Provide the (x, y) coordinate of the cell's center where the given text is located.  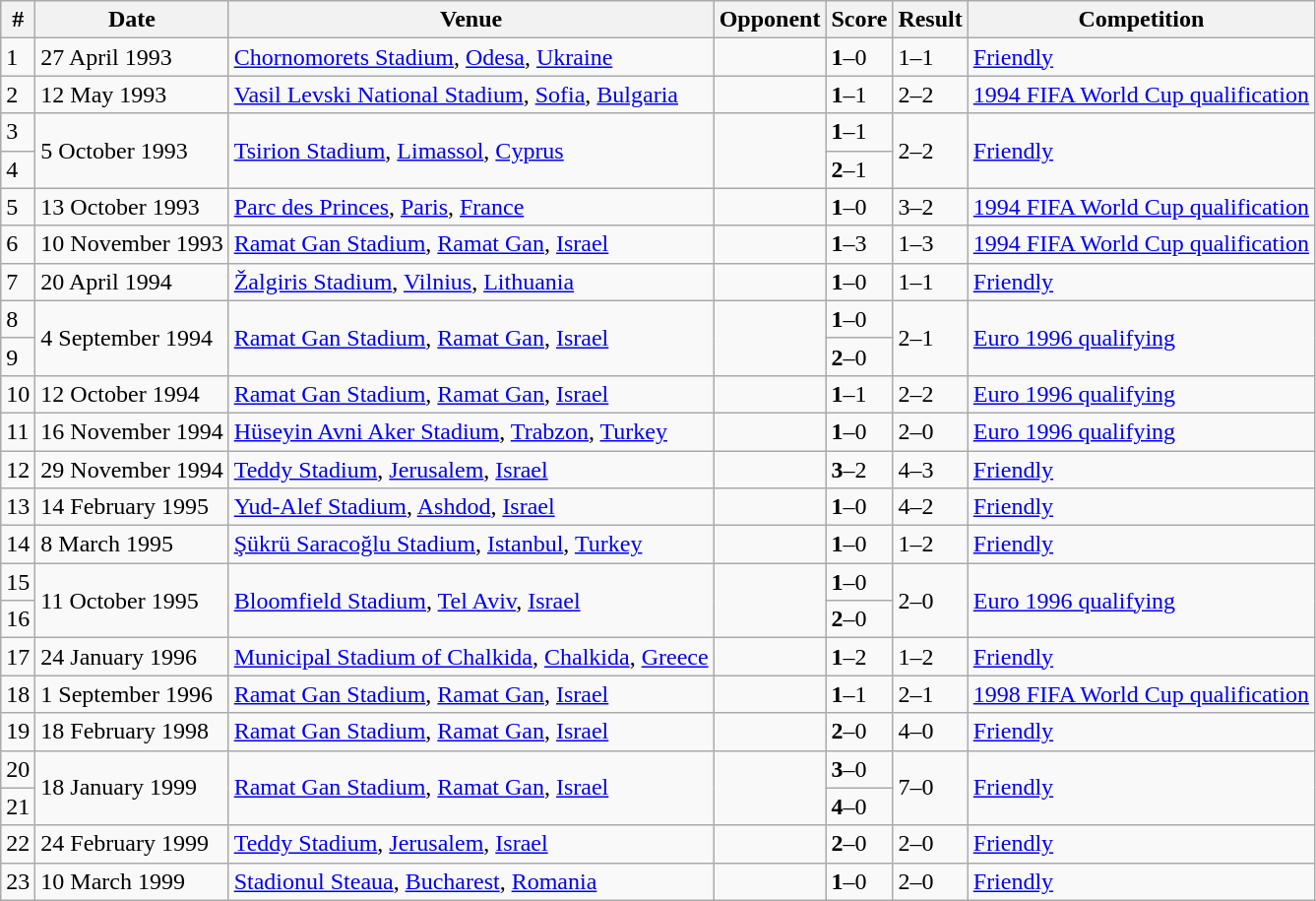
18 January 1999 (132, 788)
Chornomorets Stadium, Odesa, Ukraine (470, 57)
12 May 1993 (132, 95)
Žalgiris Stadium, Vilnius, Lithuania (470, 282)
10 March 1999 (132, 881)
Competition (1141, 20)
17 (18, 657)
13 (18, 507)
20 April 1994 (132, 282)
Bloomfield Stadium, Tel Aviv, Israel (470, 601)
11 (18, 431)
12 October 1994 (132, 394)
Tsirion Stadium, Limassol, Cyprus (470, 151)
4–3 (930, 470)
24 February 1999 (132, 844)
18 February 1998 (132, 732)
11 October 1995 (132, 601)
1 (18, 57)
Score (859, 20)
9 (18, 356)
# (18, 20)
10 (18, 394)
Vasil Levski National Stadium, Sofia, Bulgaria (470, 95)
23 (18, 881)
3 (18, 132)
7 (18, 282)
Date (132, 20)
1 September 1996 (132, 694)
15 (18, 582)
24 January 1996 (132, 657)
Result (930, 20)
Municipal Stadium of Chalkida, Chalkida, Greece (470, 657)
6 (18, 244)
13 October 1993 (132, 207)
10 November 1993 (132, 244)
Opponent (770, 20)
16 November 1994 (132, 431)
1998 FIFA World Cup qualification (1141, 694)
Hüseyin Avni Aker Stadium, Trabzon, Turkey (470, 431)
Stadionul Steaua, Bucharest, Romania (470, 881)
21 (18, 806)
22 (18, 844)
18 (18, 694)
Venue (470, 20)
Şükrü Saracoğlu Stadium, Istanbul, Turkey (470, 545)
16 (18, 619)
20 (18, 769)
29 November 1994 (132, 470)
4 September 1994 (132, 338)
14 (18, 545)
Yud-Alef Stadium, Ashdod, Israel (470, 507)
2 (18, 95)
19 (18, 732)
12 (18, 470)
27 April 1993 (132, 57)
7–0 (930, 788)
8 March 1995 (132, 545)
4–2 (930, 507)
3–0 (859, 769)
4 (18, 169)
5 (18, 207)
Parc des Princes, Paris, France (470, 207)
14 February 1995 (132, 507)
5 October 1993 (132, 151)
8 (18, 319)
